Search for the cell housing the specified text and yield its (x, y) center coordinate. 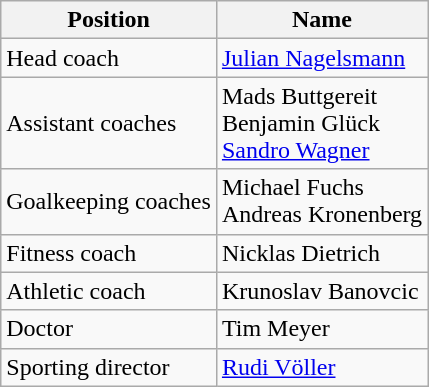
Doctor (109, 329)
Name (322, 20)
Position (109, 20)
Krunoslav Banovcic (322, 291)
Rudi Völler (322, 367)
Sporting director (109, 367)
Assistant coaches (109, 123)
Julian Nagelsmann (322, 58)
Mads Buttgereit Benjamin Glück Sandro Wagner (322, 123)
Fitness coach (109, 253)
Goalkeeping coaches (109, 202)
Tim Meyer (322, 329)
Michael Fuchs Andreas Kronenberg (322, 202)
Athletic coach (109, 291)
Head coach (109, 58)
Nicklas Dietrich (322, 253)
